For the text-containing cell, return its midpoint in [x, y] coordinate format. 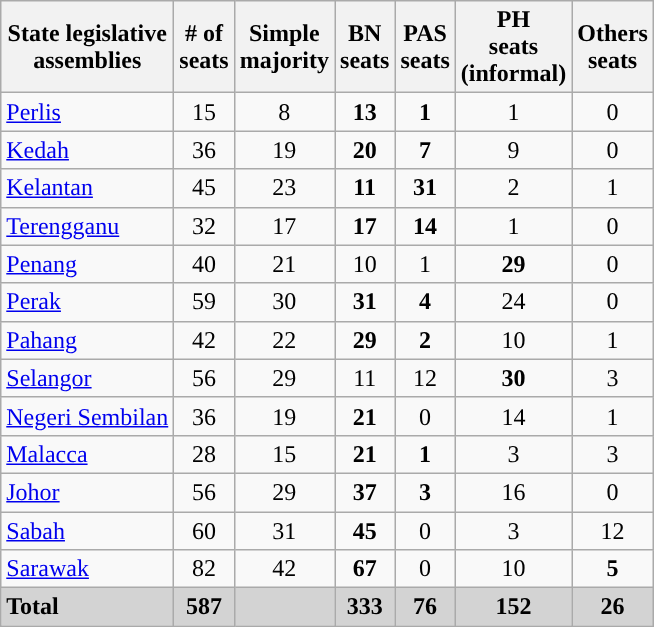
# ofseats [204, 47]
Kelantan [88, 188]
60 [204, 531]
PASseats [425, 47]
7 [425, 150]
82 [204, 569]
24 [513, 302]
Othersseats [613, 47]
9 [513, 150]
8 [284, 112]
152 [513, 607]
28 [204, 454]
Sabah [88, 531]
Kedah [88, 150]
26 [613, 607]
State legislativeassemblies [88, 47]
76 [425, 607]
Negeri Sembilan [88, 416]
23 [284, 188]
22 [284, 340]
Penang [88, 264]
Perlis [88, 112]
37 [365, 492]
PHseats(informal) [513, 47]
Selangor [88, 378]
16 [513, 492]
Pahang [88, 340]
20 [365, 150]
32 [204, 226]
Sarawak [88, 569]
13 [365, 112]
4 [425, 302]
Perak [88, 302]
Johor [88, 492]
587 [204, 607]
5 [613, 569]
Terengganu [88, 226]
Simplemajority [284, 47]
Malacca [88, 454]
BNseats [365, 47]
67 [365, 569]
Total [88, 607]
59 [204, 302]
333 [365, 607]
40 [204, 264]
